Extract the (X, Y) coordinate from the center of the cell holding the provided text.  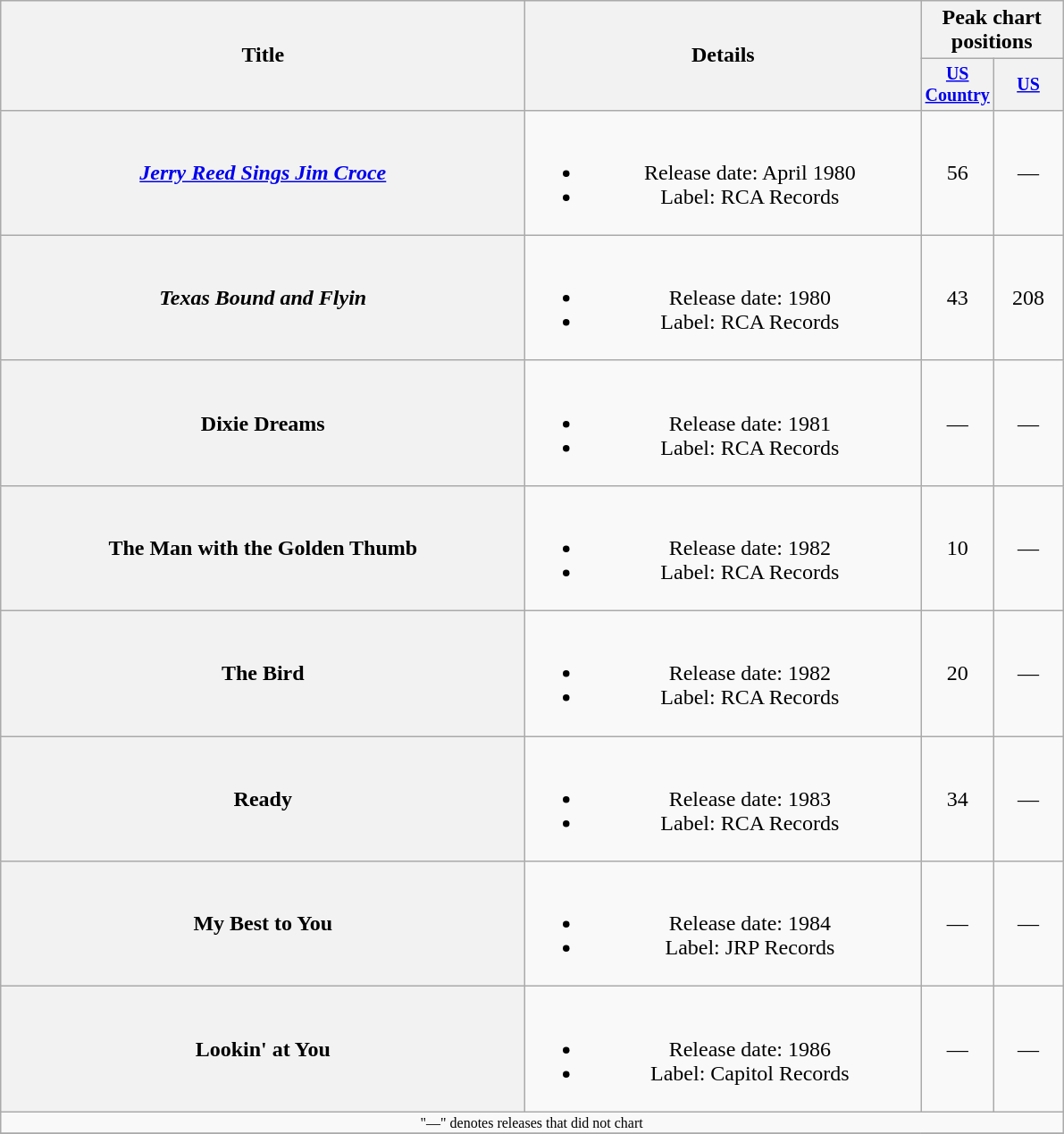
My Best to You (263, 924)
20 (958, 674)
56 (958, 172)
Texas Bound and Flyin (263, 298)
10 (958, 548)
US (1029, 84)
Title (263, 55)
Ready (263, 799)
Release date: 1981Label: RCA Records (724, 423)
Lookin' at You (263, 1049)
34 (958, 799)
Release date: April 1980Label: RCA Records (724, 172)
43 (958, 298)
The Bird (263, 674)
Release date: 1986Label: Capitol Records (724, 1049)
208 (1029, 298)
Release date: 1984Label: JRP Records (724, 924)
US Country (958, 84)
Jerry Reed Sings Jim Croce (263, 172)
Peak chartpositions (992, 30)
The Man with the Golden Thumb (263, 548)
Dixie Dreams (263, 423)
Details (724, 55)
"—" denotes releases that did not chart (532, 1122)
Release date: 1980Label: RCA Records (724, 298)
Release date: 1983Label: RCA Records (724, 799)
